Locate the cell with the specified text and output its [X, Y] center coordinate. 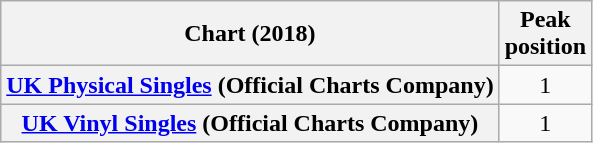
Peakposition [545, 34]
UK Physical Singles (Official Charts Company) [250, 85]
Chart (2018) [250, 34]
UK Vinyl Singles (Official Charts Company) [250, 123]
